Detect which cell encompasses the target text, then output its (X, Y) center coordinate. 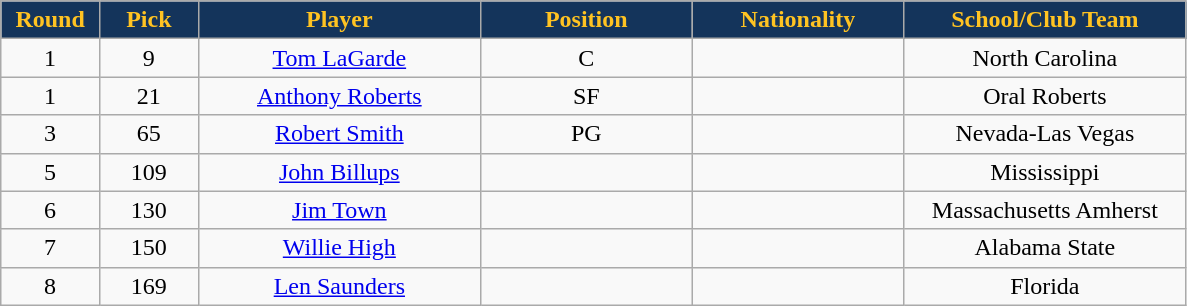
3 (50, 134)
SF (586, 96)
Massachusetts Amherst (1045, 210)
Len Saunders (339, 286)
Nationality (798, 20)
Mississippi (1045, 172)
Florida (1045, 286)
8 (50, 286)
Position (586, 20)
9 (148, 58)
Oral Roberts (1045, 96)
Round (50, 20)
Pick (148, 20)
21 (148, 96)
PG (586, 134)
7 (50, 248)
Robert Smith (339, 134)
Jim Town (339, 210)
Tom LaGarde (339, 58)
Anthony Roberts (339, 96)
109 (148, 172)
School/Club Team (1045, 20)
169 (148, 286)
6 (50, 210)
130 (148, 210)
North Carolina (1045, 58)
Alabama State (1045, 248)
C (586, 58)
Player (339, 20)
Willie High (339, 248)
John Billups (339, 172)
5 (50, 172)
65 (148, 134)
150 (148, 248)
Nevada-Las Vegas (1045, 134)
